Return the [X, Y] coordinate for the center point of the cell that contains the specified text.  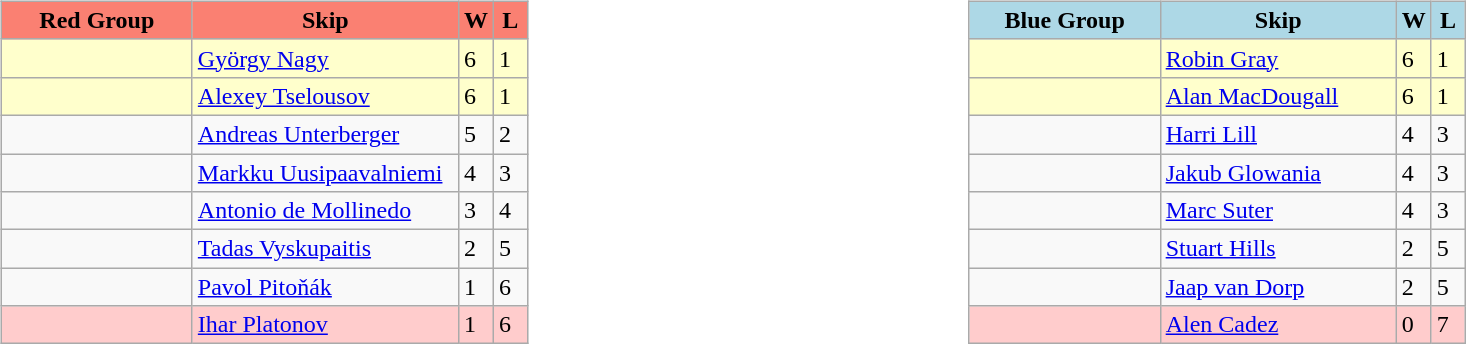
Harri Lill [1278, 134]
Alan MacDougall [1278, 96]
Andreas Unterberger [325, 134]
Blue Group [1064, 20]
Tadas Vyskupaitis [325, 249]
Robin Gray [1278, 58]
Jakub Glowania [1278, 173]
Stuart Hills [1278, 249]
0 [1414, 325]
Red Group [96, 20]
Alexey Tselousov [325, 96]
Jaap van Dorp [1278, 287]
Pavol Pitoňák [325, 287]
Antonio de Mollinedo [325, 211]
Markku Uusipaavalniemi [325, 173]
Ihar Platonov [325, 325]
Alen Cadez [1278, 325]
Marc Suter [1278, 211]
György Nagy [325, 58]
7 [1448, 325]
